Find where the given text appears and provide that cell's center as (x, y) coordinate. 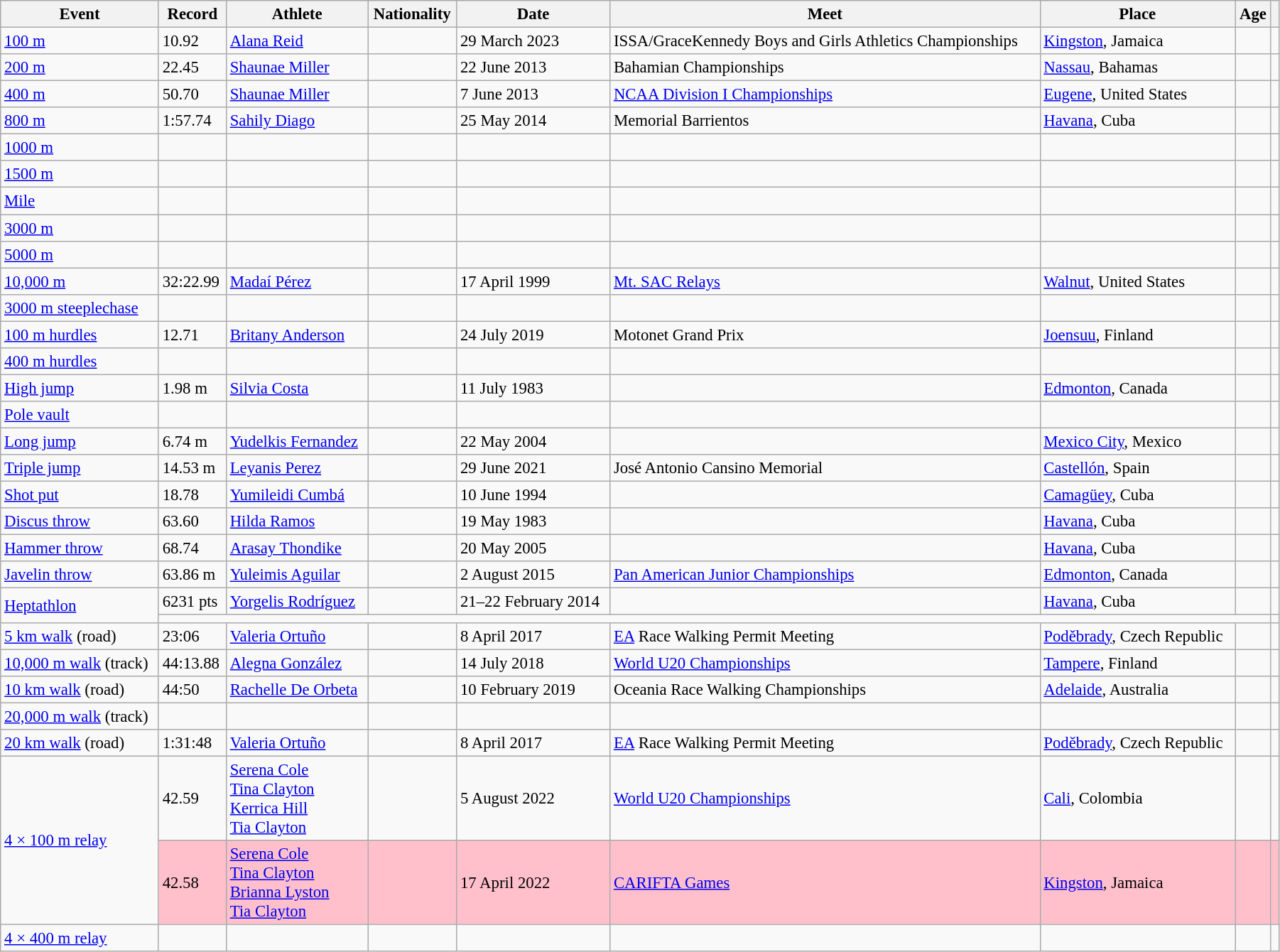
Meet (825, 14)
1500 m (80, 174)
Heptathlon (80, 605)
Hilda Ramos (297, 521)
400 m hurdles (80, 362)
1:57.74 (192, 121)
Age (1253, 14)
Yumileidi Cumbá (297, 495)
17 April 1999 (533, 281)
200 m (80, 67)
11 July 1983 (533, 388)
10 February 2019 (533, 689)
3000 m (80, 228)
21–22 February 2014 (533, 602)
Pan American Junior Championships (825, 575)
20 May 2005 (533, 548)
Joensuu, Finland (1138, 335)
18.78 (192, 495)
Alegna González (297, 663)
42.58 (192, 882)
100 m hurdles (80, 335)
Britany Anderson (297, 335)
High jump (80, 388)
5 August 2022 (533, 799)
5000 m (80, 254)
29 June 2021 (533, 468)
Pole vault (80, 415)
7 June 2013 (533, 94)
10,000 m walk (track) (80, 663)
Memorial Barrientos (825, 121)
Javelin throw (80, 575)
22 June 2013 (533, 67)
1000 m (80, 148)
Cali, Colombia (1138, 799)
5 km walk (road) (80, 636)
Motonet Grand Prix (825, 335)
Yorgelis Rodríguez (297, 602)
Tampere, Finland (1138, 663)
CARIFTA Games (825, 882)
14 July 2018 (533, 663)
24 July 2019 (533, 335)
Nationality (412, 14)
22.45 (192, 67)
Sahily Diago (297, 121)
Discus throw (80, 521)
42.59 (192, 799)
100 m (80, 41)
25 May 2014 (533, 121)
10.92 (192, 41)
Mile (80, 201)
2 August 2015 (533, 575)
3000 m steeplechase (80, 308)
Mexico City, Mexico (1138, 441)
Camagüey, Cuba (1138, 495)
Hammer throw (80, 548)
17 April 2022 (533, 882)
1.98 m (192, 388)
Yuleimis Aguilar (297, 575)
10,000 m (80, 281)
Long jump (80, 441)
Castellón, Spain (1138, 468)
Arasay Thondike (297, 548)
ISSA/GraceKennedy Boys and Girls Athletics Championships (825, 41)
400 m (80, 94)
29 March 2023 (533, 41)
Serena ColeTina ClaytonKerrica HillTia Clayton (297, 799)
Event (80, 14)
19 May 1983 (533, 521)
10 June 1994 (533, 495)
Mt. SAC Relays (825, 281)
23:06 (192, 636)
20 km walk (road) (80, 743)
Silvia Costa (297, 388)
14.53 m (192, 468)
Record (192, 14)
Triple jump (80, 468)
Athlete (297, 14)
4 × 100 m relay (80, 840)
68.74 (192, 548)
4 × 400 m relay (80, 938)
Leyanis Perez (297, 468)
44:13.88 (192, 663)
Oceania Race Walking Championships (825, 689)
Shot put (80, 495)
Yudelkis Fernandez (297, 441)
44:50 (192, 689)
Alana Reid (297, 41)
800 m (80, 121)
Rachelle De Orbeta (297, 689)
12.71 (192, 335)
NCAA Division I Championships (825, 94)
6.74 m (192, 441)
32:22.99 (192, 281)
63.60 (192, 521)
1:31:48 (192, 743)
Serena ColeTina ClaytonBrianna LystonTia Clayton (297, 882)
Adelaide, Australia (1138, 689)
50.70 (192, 94)
Eugene, United States (1138, 94)
10 km walk (road) (80, 689)
Walnut, United States (1138, 281)
20,000 m walk (track) (80, 716)
José Antonio Cansino Memorial (825, 468)
Date (533, 14)
Nassau, Bahamas (1138, 67)
Place (1138, 14)
22 May 2004 (533, 441)
Madaí Pérez (297, 281)
6231 pts (192, 602)
Bahamian Championships (825, 67)
63.86 m (192, 575)
